Return [x, y] of the center of cell containing provided text 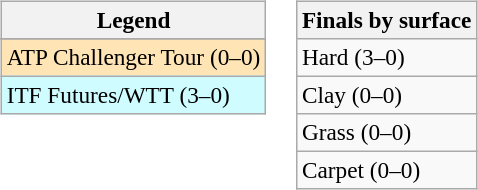
Grass (0–0) [387, 133]
Finals by surface [387, 20]
ATP Challenger Tour (0–0) [133, 57]
Carpet (0–0) [387, 171]
ITF Futures/WTT (3–0) [133, 95]
Hard (3–0) [387, 57]
Legend [133, 20]
Clay (0–0) [387, 95]
